Determine the (X, Y) coordinate at the center of the cell enclosing the given text.  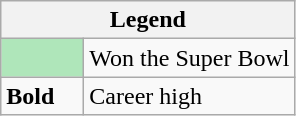
Won the Super Bowl (190, 58)
Legend (148, 20)
Bold (42, 96)
Career high (190, 96)
